Provide the (x, y) coordinate of the cell's center where the given text is located.  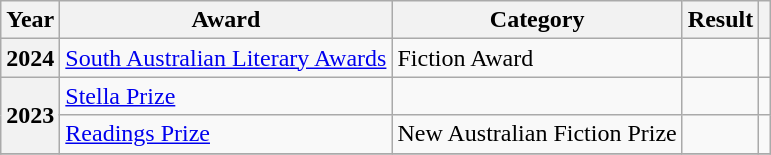
Readings Prize (226, 134)
Fiction Award (537, 58)
Stella Prize (226, 96)
Result (720, 20)
South Australian Literary Awards (226, 58)
Award (226, 20)
New Australian Fiction Prize (537, 134)
2023 (30, 115)
Year (30, 20)
2024 (30, 58)
Category (537, 20)
